Locate the cell with the specified text and output its [X, Y] center coordinate. 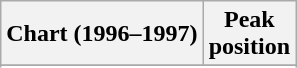
Peakposition [249, 34]
Chart (1996–1997) [102, 34]
